Detect which cell encompasses the target text, then output its [X, Y] center coordinate. 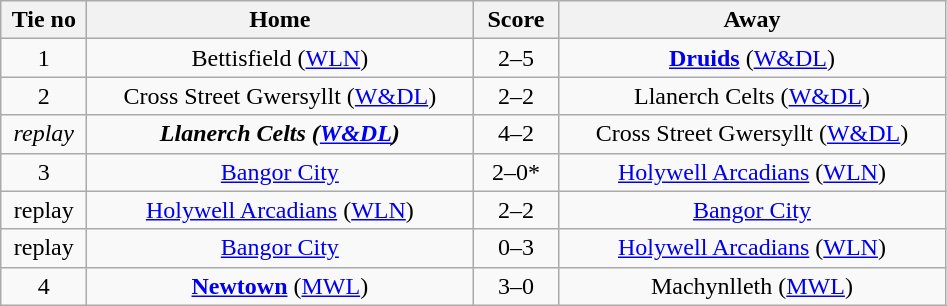
Tie no [44, 20]
Machynlleth (MWL) [752, 286]
Bettisfield (WLN) [280, 58]
Druids (W&DL) [752, 58]
4 [44, 286]
3–0 [516, 286]
1 [44, 58]
2–0* [516, 172]
Away [752, 20]
3 [44, 172]
0–3 [516, 248]
4–2 [516, 134]
Home [280, 20]
Newtown (MWL) [280, 286]
2–5 [516, 58]
2 [44, 96]
Score [516, 20]
